Pinpoint the cell where the given text exists, returning its [x, y] midpoint coordinate. 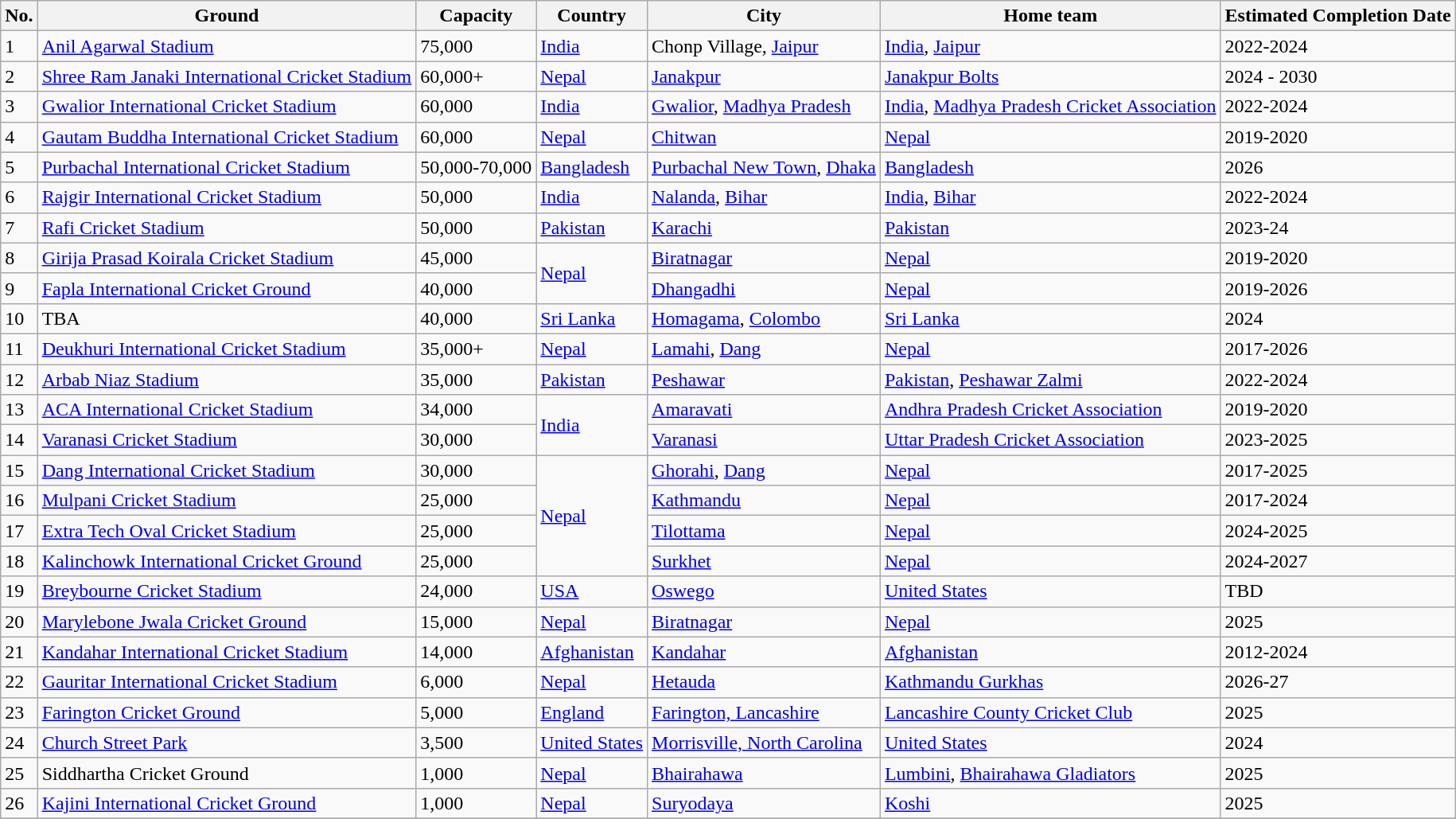
6 [19, 197]
2012-2024 [1338, 652]
13 [19, 410]
2 [19, 76]
2024-2027 [1338, 561]
Mulpani Cricket Stadium [227, 501]
17 [19, 531]
8 [19, 258]
50,000-70,000 [476, 167]
3,500 [476, 743]
TBD [1338, 591]
England [592, 712]
Koshi [1050, 803]
Varanasi [764, 440]
2024 - 2030 [1338, 76]
Breybourne Cricket Stadium [227, 591]
2017-2025 [1338, 470]
14,000 [476, 652]
4 [19, 137]
2024-2025 [1338, 531]
2026-27 [1338, 682]
Janakpur Bolts [1050, 76]
Purbachal New Town, Dhaka [764, 167]
Kajini International Cricket Ground [227, 803]
Arbab Niaz Stadium [227, 380]
City [764, 16]
Deukhuri International Cricket Stadium [227, 349]
Ground [227, 16]
Chitwan [764, 137]
15 [19, 470]
USA [592, 591]
20 [19, 622]
Andhra Pradesh Cricket Association [1050, 410]
1 [19, 46]
Karachi [764, 228]
Morrisville, North Carolina [764, 743]
21 [19, 652]
24 [19, 743]
Tilottama [764, 531]
Estimated Completion Date [1338, 16]
Capacity [476, 16]
Dang International Cricket Stadium [227, 470]
5,000 [476, 712]
Gautam Buddha International Cricket Stadium [227, 137]
5 [19, 167]
Kandahar International Cricket Stadium [227, 652]
Gwalior International Cricket Stadium [227, 107]
Oswego [764, 591]
11 [19, 349]
26 [19, 803]
16 [19, 501]
Anil Agarwal Stadium [227, 46]
60,000+ [476, 76]
Purbachal International Cricket Stadium [227, 167]
Kalinchowk International Cricket Ground [227, 561]
India, Madhya Pradesh Cricket Association [1050, 107]
Homagama, Colombo [764, 318]
Bhairahawa [764, 773]
15,000 [476, 622]
24,000 [476, 591]
Kathmandu Gurkhas [1050, 682]
6,000 [476, 682]
18 [19, 561]
9 [19, 288]
Farington Cricket Ground [227, 712]
Amaravati [764, 410]
7 [19, 228]
2019-2026 [1338, 288]
19 [19, 591]
23 [19, 712]
Lamahi, Dang [764, 349]
Hetauda [764, 682]
10 [19, 318]
Chonp Village, Jaipur [764, 46]
Shree Ram Janaki International Cricket Stadium [227, 76]
Suryodaya [764, 803]
India, Bihar [1050, 197]
2017-2026 [1338, 349]
Girija Prasad Koirala Cricket Stadium [227, 258]
35,000 [476, 380]
Varanasi Cricket Stadium [227, 440]
Surkhet [764, 561]
Farington, Lancashire [764, 712]
35,000+ [476, 349]
Home team [1050, 16]
75,000 [476, 46]
2017-2024 [1338, 501]
25 [19, 773]
Dhangadhi [764, 288]
Siddhartha Cricket Ground [227, 773]
2023-2025 [1338, 440]
Country [592, 16]
2023-24 [1338, 228]
Lumbini, Bhairahawa Gladiators [1050, 773]
Fapla International Cricket Ground [227, 288]
Church Street Park [227, 743]
12 [19, 380]
45,000 [476, 258]
Kandahar [764, 652]
Extra Tech Oval Cricket Stadium [227, 531]
India, Jaipur [1050, 46]
Rajgir International Cricket Stadium [227, 197]
Lancashire County Cricket Club [1050, 712]
ACA International Cricket Stadium [227, 410]
Gwalior, Madhya Pradesh [764, 107]
14 [19, 440]
No. [19, 16]
Uttar Pradesh Cricket Association [1050, 440]
Pakistan, Peshawar Zalmi [1050, 380]
Marylebone Jwala Cricket Ground [227, 622]
Peshawar [764, 380]
22 [19, 682]
Janakpur [764, 76]
Gauritar International Cricket Stadium [227, 682]
Nalanda, Bihar [764, 197]
2026 [1338, 167]
3 [19, 107]
34,000 [476, 410]
Ghorahi, Dang [764, 470]
Kathmandu [764, 501]
Rafi Cricket Stadium [227, 228]
TBA [227, 318]
